Provide the (x, y) coordinate of the cell's center where the given text is located.  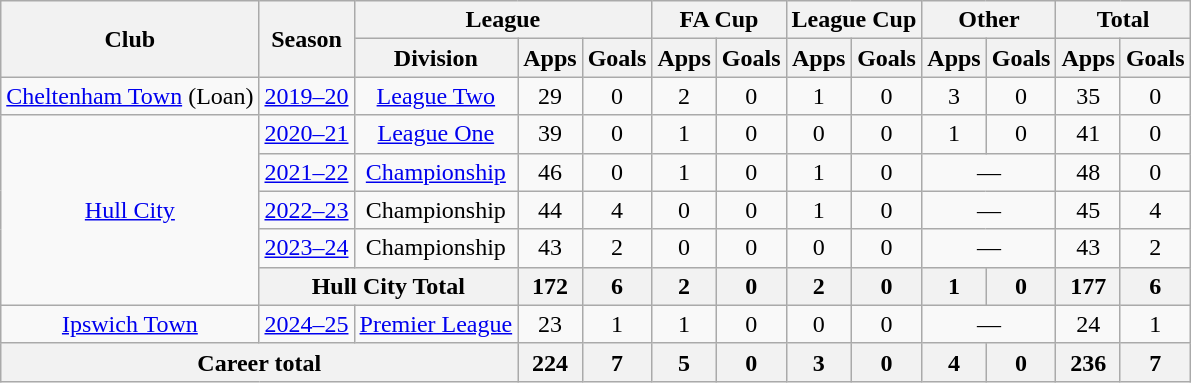
Other (989, 20)
23 (550, 324)
2024–25 (306, 324)
39 (550, 134)
League Two (436, 96)
236 (1088, 362)
48 (1088, 172)
2022–23 (306, 210)
46 (550, 172)
24 (1088, 324)
Season (306, 39)
Division (436, 58)
League (503, 20)
League Cup (854, 20)
35 (1088, 96)
5 (684, 362)
41 (1088, 134)
FA Cup (719, 20)
29 (550, 96)
45 (1088, 210)
Premier League (436, 324)
Hull City Total (388, 286)
44 (550, 210)
2020–21 (306, 134)
2023–24 (306, 248)
2021–22 (306, 172)
Career total (260, 362)
Hull City (130, 210)
Club (130, 39)
224 (550, 362)
Cheltenham Town (Loan) (130, 96)
172 (550, 286)
177 (1088, 286)
Total (1123, 20)
Ipswich Town (130, 324)
League One (436, 134)
2019–20 (306, 96)
